Output the [X, Y] coordinate of the center of the cell containing the given text.  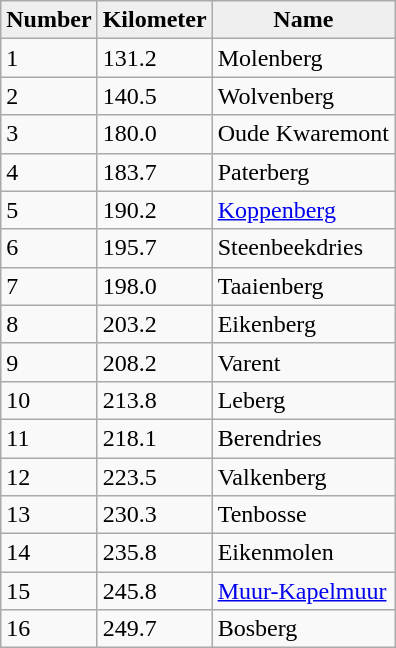
Tenbosse [303, 515]
Paterberg [303, 172]
Oude Kwaremont [303, 134]
223.5 [154, 477]
Taaienberg [303, 286]
190.2 [154, 210]
249.7 [154, 629]
4 [49, 172]
Valkenberg [303, 477]
Number [49, 20]
198.0 [154, 286]
195.7 [154, 248]
Leberg [303, 400]
10 [49, 400]
11 [49, 438]
Kilometer [154, 20]
7 [49, 286]
140.5 [154, 96]
Varent [303, 362]
230.3 [154, 515]
13 [49, 515]
3 [49, 134]
Steenbeekdries [303, 248]
Muur-Kapelmuur [303, 591]
15 [49, 591]
14 [49, 553]
218.1 [154, 438]
2 [49, 96]
16 [49, 629]
12 [49, 477]
1 [49, 58]
Name [303, 20]
180.0 [154, 134]
6 [49, 248]
245.8 [154, 591]
235.8 [154, 553]
203.2 [154, 324]
131.2 [154, 58]
Berendries [303, 438]
Wolvenberg [303, 96]
5 [49, 210]
Eikenberg [303, 324]
Bosberg [303, 629]
Koppenberg [303, 210]
9 [49, 362]
Eikenmolen [303, 553]
213.8 [154, 400]
183.7 [154, 172]
Molenberg [303, 58]
8 [49, 324]
208.2 [154, 362]
